Provide the [x, y] coordinate of the cell's center where the given text is located.  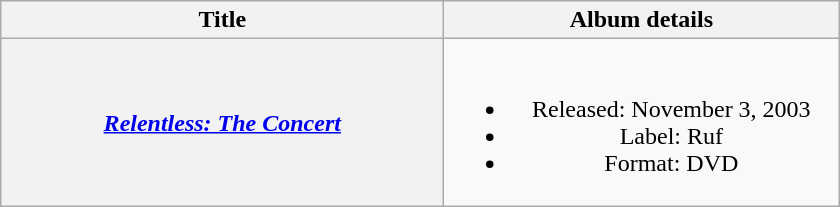
Title [222, 20]
Relentless: The Concert [222, 122]
Album details [642, 20]
Released: November 3, 2003Label: RufFormat: DVD [642, 122]
